Locate the cell with the specified text and output its [X, Y] center coordinate. 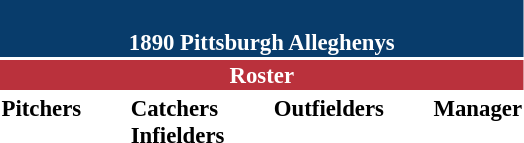
Roster [262, 75]
1890 Pittsburgh Alleghenys [262, 28]
